Capture the cell that displays the provided text and extract its (X, Y) central coordinate. 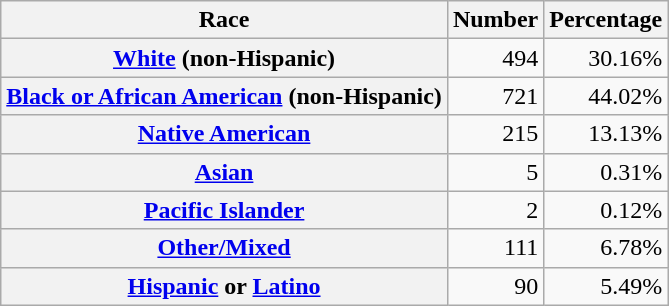
6.78% (606, 248)
90 (495, 286)
721 (495, 96)
Asian (224, 172)
44.02% (606, 96)
Black or African American (non-Hispanic) (224, 96)
30.16% (606, 58)
White (non-Hispanic) (224, 58)
Native American (224, 134)
5.49% (606, 286)
5 (495, 172)
Percentage (606, 20)
13.13% (606, 134)
0.12% (606, 210)
0.31% (606, 172)
Race (224, 20)
494 (495, 58)
Pacific Islander (224, 210)
111 (495, 248)
Number (495, 20)
2 (495, 210)
Other/Mixed (224, 248)
215 (495, 134)
Hispanic or Latino (224, 286)
